Capture the cell that displays the provided text and extract its [x, y] central coordinate. 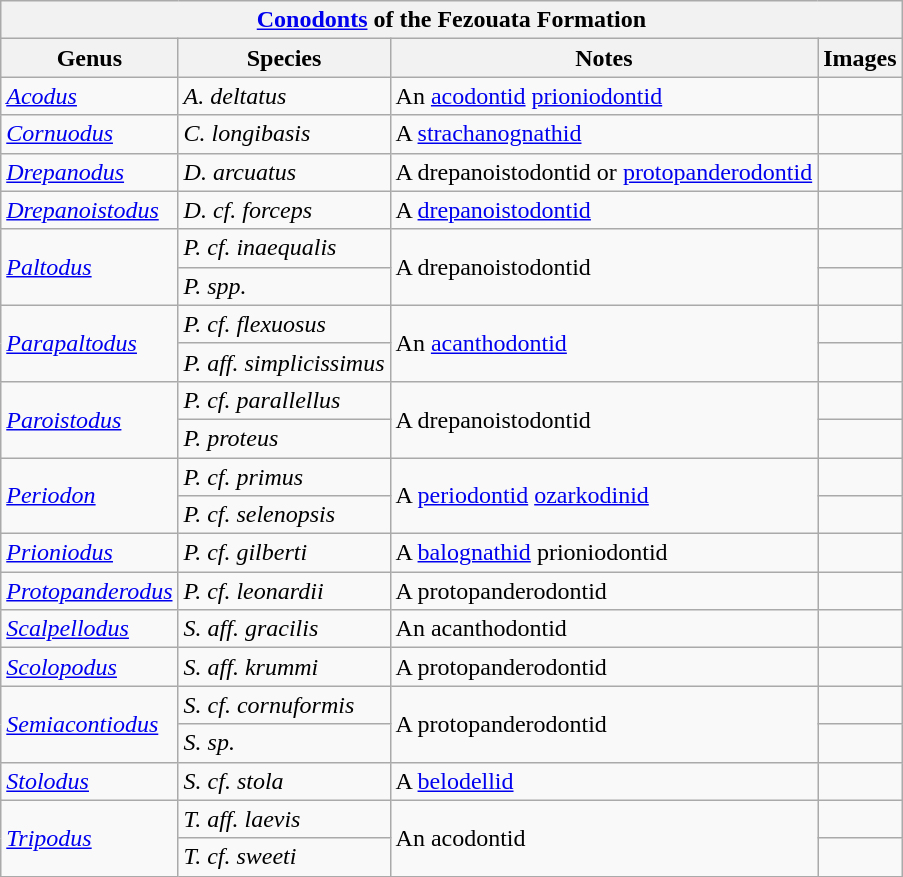
A drepanoistodontid or protopanderodontid [604, 172]
Species [284, 58]
S. cf. cornuformis [284, 705]
Parapaltodus [90, 343]
Cornuodus [90, 134]
P. cf. selenopsis [284, 515]
An acodontid [604, 838]
Periodon [90, 496]
Semiacontiodus [90, 724]
Drepanoistodus [90, 210]
T. cf. sweeti [284, 857]
S. aff. gracilis [284, 629]
T. aff. laevis [284, 819]
A. deltatus [284, 96]
Conodonts of the Fezouata Formation [452, 20]
P. cf. gilberti [284, 553]
Genus [90, 58]
P. cf. inaequalis [284, 248]
Stolodus [90, 781]
Prioniodus [90, 553]
Tripodus [90, 838]
P. spp. [284, 286]
A strachanognathid [604, 134]
P. proteus [284, 438]
Scolopodus [90, 667]
P. aff. simplicissimus [284, 362]
Paltodus [90, 267]
S. aff. krummi [284, 667]
A belodellid [604, 781]
P. cf. leonardii [284, 591]
Notes [604, 58]
A periodontid ozarkodinid [604, 496]
D. arcuatus [284, 172]
Drepanodus [90, 172]
P. cf. flexuosus [284, 324]
Acodus [90, 96]
S. sp. [284, 743]
Images [860, 58]
A balognathid prioniodontid [604, 553]
D. cf. forceps [284, 210]
An acodontid prioniodontid [604, 96]
Protopanderodus [90, 591]
P. cf. primus [284, 477]
S. cf. stola [284, 781]
P. cf. parallellus [284, 400]
C. longibasis [284, 134]
Paroistodus [90, 419]
Scalpellodus [90, 629]
